Detect which cell encompasses the target text, then output its (X, Y) center coordinate. 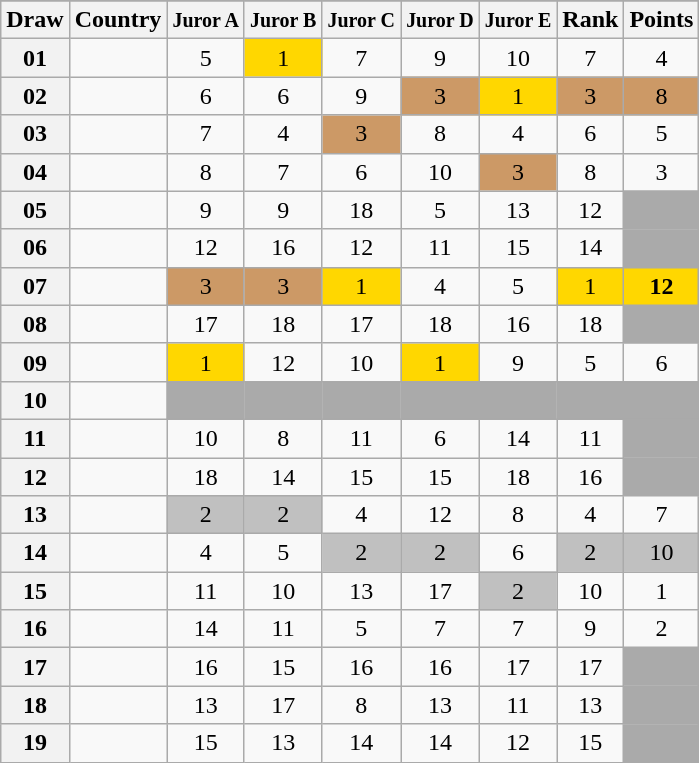
Country (118, 20)
01 (35, 58)
05 (35, 210)
04 (35, 172)
06 (35, 248)
02 (35, 96)
09 (35, 362)
Juror C (362, 20)
Points (662, 20)
Juror E (518, 20)
19 (35, 743)
07 (35, 286)
Juror B (283, 20)
Juror D (440, 20)
03 (35, 134)
Juror A (206, 20)
08 (35, 324)
Draw (35, 20)
Rank (590, 20)
